Find where the given text appears and provide that cell's center as [x, y] coordinate. 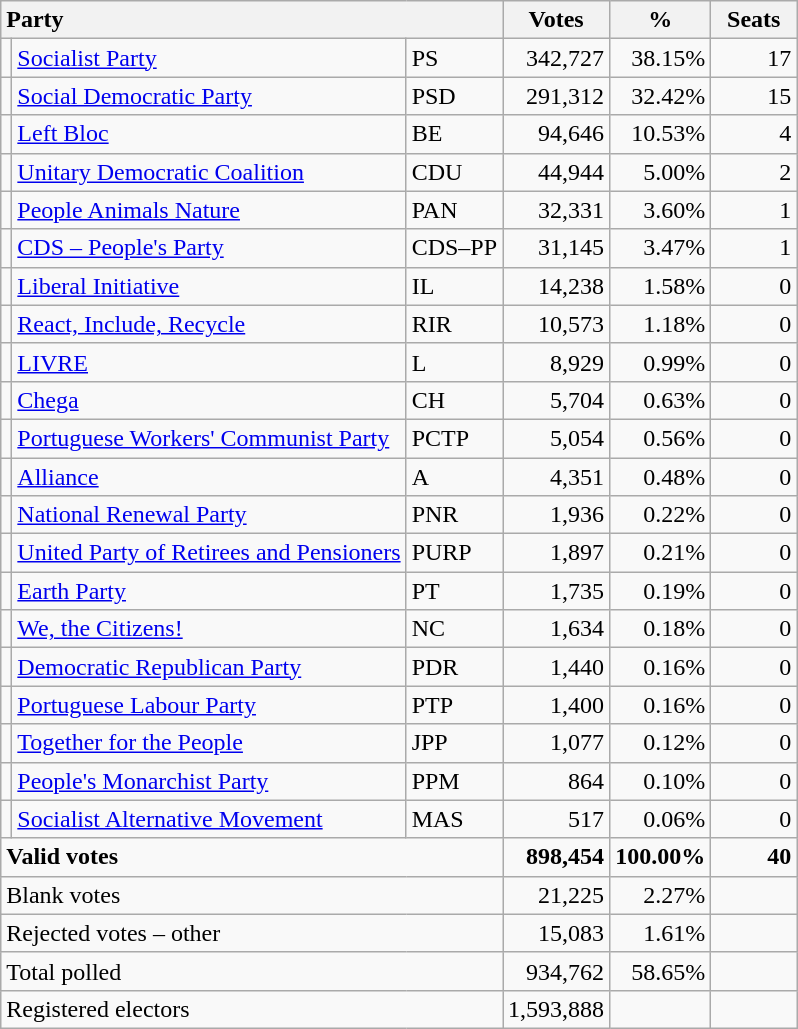
8,929 [556, 362]
Liberal Initiative [209, 286]
1,936 [556, 515]
Together for the People [209, 743]
17 [754, 58]
L [454, 362]
BE [454, 134]
15,083 [556, 933]
10.53% [660, 134]
PPM [454, 781]
Democratic Republican Party [209, 667]
1,735 [556, 591]
People Animals Nature [209, 210]
31,145 [556, 248]
PSD [454, 96]
0.18% [660, 629]
0.19% [660, 591]
0.63% [660, 400]
1,400 [556, 705]
94,646 [556, 134]
291,312 [556, 96]
3.60% [660, 210]
Unitary Democratic Coalition [209, 172]
IL [454, 286]
CH [454, 400]
People's Monarchist Party [209, 781]
1,593,888 [556, 1009]
PAN [454, 210]
1,634 [556, 629]
4,351 [556, 477]
Left Bloc [209, 134]
517 [556, 819]
Registered electors [252, 1009]
2 [754, 172]
40 [754, 857]
Party [252, 20]
100.00% [660, 857]
MAS [454, 819]
0.12% [660, 743]
0.21% [660, 553]
0.99% [660, 362]
0.48% [660, 477]
LIVRE [209, 362]
Rejected votes – other [252, 933]
898,454 [556, 857]
1,440 [556, 667]
PDR [454, 667]
0.06% [660, 819]
JPP [454, 743]
14,238 [556, 286]
5,054 [556, 438]
NC [454, 629]
React, Include, Recycle [209, 324]
A [454, 477]
21,225 [556, 895]
2.27% [660, 895]
National Renewal Party [209, 515]
5,704 [556, 400]
We, the Citizens! [209, 629]
Valid votes [252, 857]
United Party of Retirees and Pensioners [209, 553]
1.58% [660, 286]
10,573 [556, 324]
PTP [454, 705]
3.47% [660, 248]
32,331 [556, 210]
1,897 [556, 553]
PCTP [454, 438]
PURP [454, 553]
Earth Party [209, 591]
Chega [209, 400]
Portuguese Labour Party [209, 705]
Alliance [209, 477]
Socialist Alternative Movement [209, 819]
4 [754, 134]
864 [556, 781]
CDU [454, 172]
0.56% [660, 438]
CDS–PP [454, 248]
PNR [454, 515]
Portuguese Workers' Communist Party [209, 438]
Seats [754, 20]
CDS – People's Party [209, 248]
342,727 [556, 58]
Socialist Party [209, 58]
58.65% [660, 971]
934,762 [556, 971]
38.15% [660, 58]
RIR [454, 324]
Votes [556, 20]
32.42% [660, 96]
Total polled [252, 971]
Social Democratic Party [209, 96]
5.00% [660, 172]
PS [454, 58]
1.18% [660, 324]
1.61% [660, 933]
% [660, 20]
15 [754, 96]
PT [454, 591]
0.10% [660, 781]
Blank votes [252, 895]
44,944 [556, 172]
1,077 [556, 743]
0.22% [660, 515]
